Locate the cell with the specified text and output its (x, y) center coordinate. 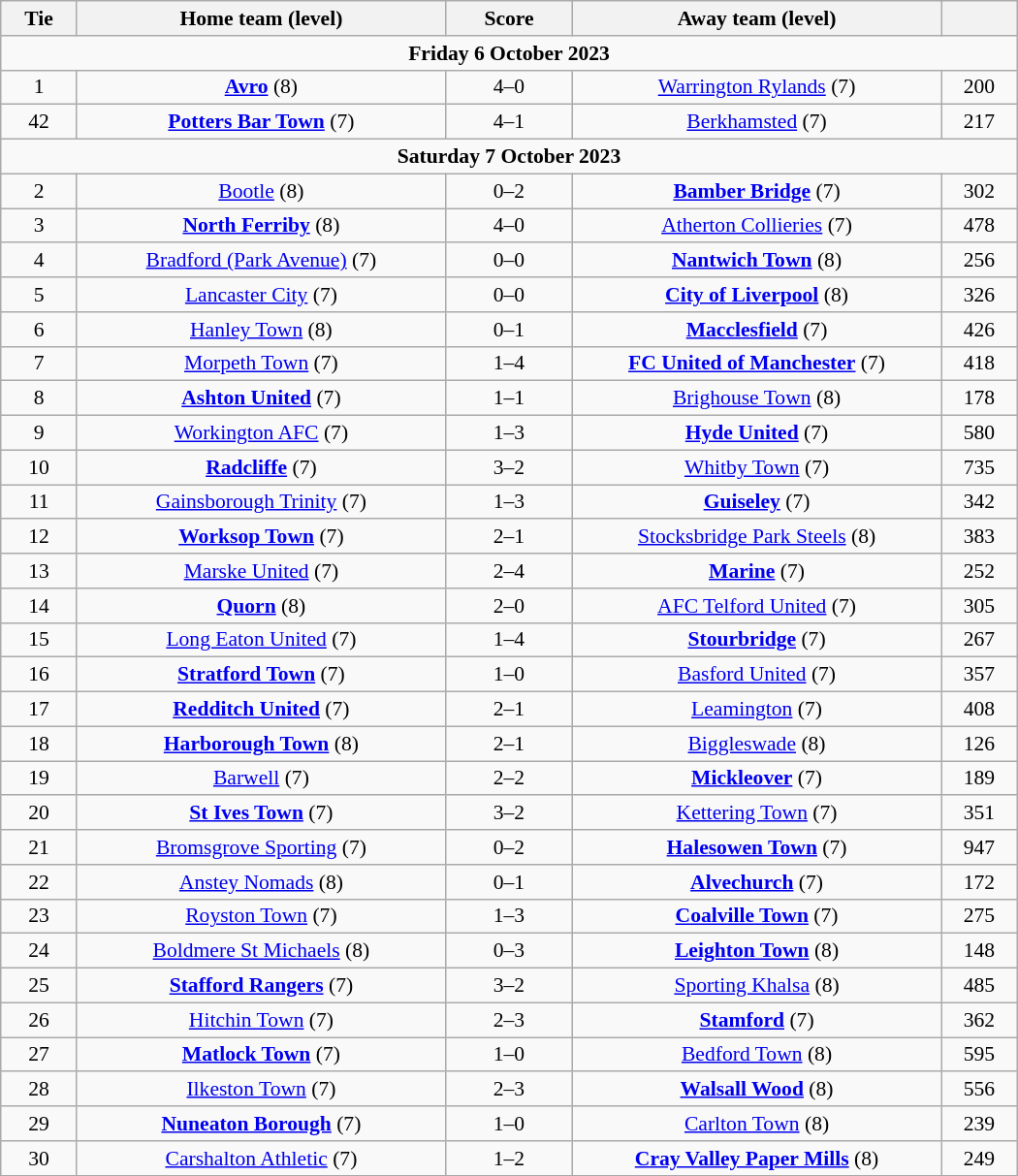
Leighton Town (8) (757, 951)
Macclesfield (7) (757, 330)
28 (39, 1090)
Saturday 7 October 2023 (509, 157)
Walsall Wood (8) (757, 1090)
595 (979, 1055)
6 (39, 330)
580 (979, 433)
18 (39, 744)
Bootle (8) (261, 191)
485 (979, 986)
22 (39, 882)
Barwell (7) (261, 779)
357 (979, 675)
1 (39, 87)
12 (39, 537)
Radcliffe (7) (261, 467)
Alvechurch (7) (757, 882)
1–2 (508, 1159)
4 (39, 261)
Nuneaton Borough (7) (261, 1124)
Carshalton Athletic (7) (261, 1159)
24 (39, 951)
Gainsborough Trinity (7) (261, 502)
Workington AFC (7) (261, 433)
256 (979, 261)
383 (979, 537)
326 (979, 295)
9 (39, 433)
189 (979, 779)
178 (979, 398)
30 (39, 1159)
Matlock Town (7) (261, 1055)
275 (979, 916)
267 (979, 640)
23 (39, 916)
252 (979, 571)
13 (39, 571)
25 (39, 986)
735 (979, 467)
Whitby Town (7) (757, 467)
Home team (level) (261, 18)
217 (979, 122)
478 (979, 226)
17 (39, 710)
Harborough Town (8) (261, 744)
8 (39, 398)
City of Liverpool (8) (757, 295)
Bradford (Park Avenue) (7) (261, 261)
Ilkeston Town (7) (261, 1090)
Boldmere St Michaels (8) (261, 951)
947 (979, 847)
2 (39, 191)
351 (979, 813)
Brighouse Town (8) (757, 398)
0–3 (508, 951)
Stamford (7) (757, 1020)
Halesowen Town (7) (757, 847)
Marine (7) (757, 571)
42 (39, 122)
Stratford Town (7) (261, 675)
15 (39, 640)
Potters Bar Town (7) (261, 122)
20 (39, 813)
148 (979, 951)
Warrington Rylands (7) (757, 87)
7 (39, 364)
Morpeth Town (7) (261, 364)
Away team (level) (757, 18)
1–1 (508, 398)
19 (39, 779)
Stocksbridge Park Steels (8) (757, 537)
Score (508, 18)
10 (39, 467)
Anstey Nomads (8) (261, 882)
North Ferriby (8) (261, 226)
Kettering Town (7) (757, 813)
11 (39, 502)
Basford United (7) (757, 675)
16 (39, 675)
Avro (8) (261, 87)
Bromsgrove Sporting (7) (261, 847)
Sporting Khalsa (8) (757, 986)
342 (979, 502)
Leamington (7) (757, 710)
Nantwich Town (8) (757, 261)
239 (979, 1124)
5 (39, 295)
2–2 (508, 779)
Mickleover (7) (757, 779)
Stourbridge (7) (757, 640)
Stafford Rangers (7) (261, 986)
4–1 (508, 122)
21 (39, 847)
126 (979, 744)
Coalville Town (7) (757, 916)
Bamber Bridge (7) (757, 191)
Worksop Town (7) (261, 537)
Hitchin Town (7) (261, 1020)
14 (39, 606)
Berkhamsted (7) (757, 122)
26 (39, 1020)
418 (979, 364)
2–0 (508, 606)
Ashton United (7) (261, 398)
Bedford Town (8) (757, 1055)
Lancaster City (7) (261, 295)
302 (979, 191)
Biggleswade (8) (757, 744)
Tie (39, 18)
Redditch United (7) (261, 710)
27 (39, 1055)
Carlton Town (8) (757, 1124)
Guiseley (7) (757, 502)
426 (979, 330)
3 (39, 226)
FC United of Manchester (7) (757, 364)
2–4 (508, 571)
249 (979, 1159)
305 (979, 606)
556 (979, 1090)
Cray Valley Paper Mills (8) (757, 1159)
Hyde United (7) (757, 433)
Quorn (8) (261, 606)
AFC Telford United (7) (757, 606)
29 (39, 1124)
Atherton Collieries (7) (757, 226)
Long Eaton United (7) (261, 640)
200 (979, 87)
362 (979, 1020)
Marske United (7) (261, 571)
Friday 6 October 2023 (509, 53)
St Ives Town (7) (261, 813)
Hanley Town (8) (261, 330)
408 (979, 710)
172 (979, 882)
Royston Town (7) (261, 916)
